Identify which cell holds the provided text, then report its (X, Y) central coordinate. 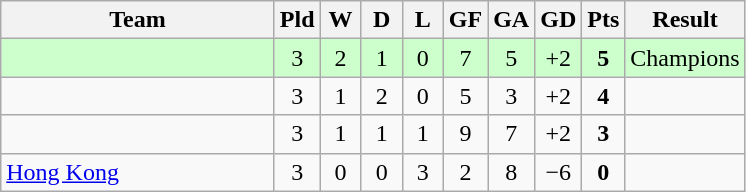
Champions (685, 58)
W (340, 20)
GD (558, 20)
4 (604, 96)
8 (512, 172)
L (422, 20)
GA (512, 20)
Pld (297, 20)
GF (465, 20)
Hong Kong (138, 172)
9 (465, 134)
Result (685, 20)
D (382, 20)
Pts (604, 20)
−6 (558, 172)
Team (138, 20)
